Provide the (x, y) coordinate of the cell's center where the given text is located.  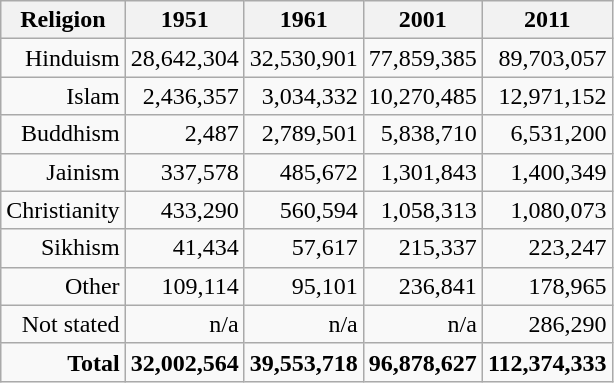
2,487 (184, 134)
Total (63, 362)
1,080,073 (547, 210)
6,531,200 (547, 134)
433,290 (184, 210)
32,530,901 (304, 58)
215,337 (422, 248)
Other (63, 286)
Not stated (63, 324)
96,878,627 (422, 362)
485,672 (304, 172)
112,374,333 (547, 362)
1961 (304, 20)
2,436,357 (184, 96)
2001 (422, 20)
57,617 (304, 248)
28,642,304 (184, 58)
2,789,501 (304, 134)
41,434 (184, 248)
39,553,718 (304, 362)
Islam (63, 96)
109,114 (184, 286)
Hinduism (63, 58)
286,290 (547, 324)
337,578 (184, 172)
223,247 (547, 248)
10,270,485 (422, 96)
5,838,710 (422, 134)
1951 (184, 20)
Religion (63, 20)
12,971,152 (547, 96)
560,594 (304, 210)
Buddhism (63, 134)
1,400,349 (547, 172)
1,058,313 (422, 210)
89,703,057 (547, 58)
178,965 (547, 286)
77,859,385 (422, 58)
95,101 (304, 286)
236,841 (422, 286)
1,301,843 (422, 172)
3,034,332 (304, 96)
32,002,564 (184, 362)
2011 (547, 20)
Jainism (63, 172)
Christianity (63, 210)
Sikhism (63, 248)
